Detect which cell encompasses the target text, then output its (X, Y) center coordinate. 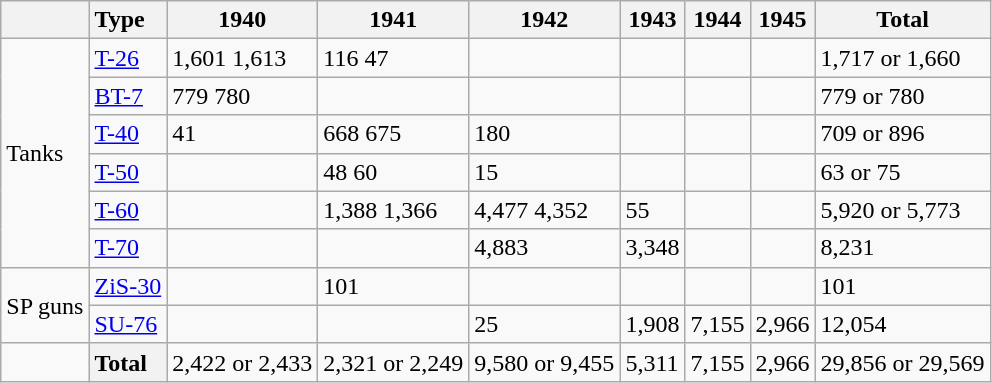
3,348 (652, 248)
709 or 896 (902, 134)
12,054 (902, 324)
Tanks (45, 153)
55 (652, 210)
BT-7 (128, 96)
1943 (652, 20)
180 (544, 134)
1944 (718, 20)
1,717 or 1,660 (902, 58)
1,601 1,613 (242, 58)
4,883 (544, 248)
ZiS-30 (128, 286)
T-70 (128, 248)
41 (242, 134)
15 (544, 172)
668 675 (394, 134)
1940 (242, 20)
25 (544, 324)
48 60 (394, 172)
9,580 or 9,455 (544, 362)
2,321 or 2,249 (394, 362)
63 or 75 (902, 172)
Type (128, 20)
1,908 (652, 324)
1,388 1,366 (394, 210)
779 or 780 (902, 96)
SP guns (45, 305)
2,422 or 2,433 (242, 362)
5,920 or 5,773 (902, 210)
779 780 (242, 96)
T-50 (128, 172)
T-26 (128, 58)
8,231 (902, 248)
4,477 4,352 (544, 210)
1942 (544, 20)
T-40 (128, 134)
1945 (782, 20)
29,856 or 29,569 (902, 362)
116 47 (394, 58)
5,311 (652, 362)
1941 (394, 20)
T-60 (128, 210)
SU-76 (128, 324)
